From the cell containing the given text, extract its center point as (x, y) coordinate. 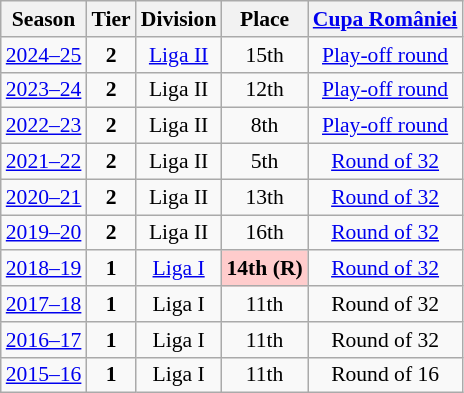
Season (44, 19)
12th (264, 90)
2020–21 (44, 197)
15th (264, 55)
14th (R) (264, 269)
Tier (110, 19)
Place (264, 19)
2022–23 (44, 126)
Division (179, 19)
13th (264, 197)
2021–22 (44, 162)
5th (264, 162)
2024–25 (44, 55)
8th (264, 126)
2018–19 (44, 269)
2023–24 (44, 90)
2015–16 (44, 375)
16th (264, 233)
2016–17 (44, 340)
Cupa României (386, 19)
2019–20 (44, 233)
2017–18 (44, 304)
Round of 16 (386, 375)
